Capture the cell that displays the provided text and extract its [X, Y] central coordinate. 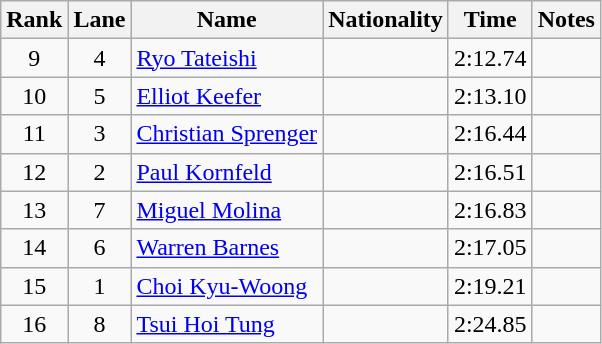
Notes [566, 20]
9 [34, 58]
2:16.51 [490, 172]
Miguel Molina [227, 210]
Rank [34, 20]
14 [34, 248]
16 [34, 324]
11 [34, 134]
2 [100, 172]
2:16.83 [490, 210]
2:19.21 [490, 286]
Warren Barnes [227, 248]
3 [100, 134]
10 [34, 96]
1 [100, 286]
2:24.85 [490, 324]
4 [100, 58]
2:16.44 [490, 134]
Tsui Hoi Tung [227, 324]
2:12.74 [490, 58]
13 [34, 210]
2:13.10 [490, 96]
Time [490, 20]
7 [100, 210]
Name [227, 20]
2:17.05 [490, 248]
Ryo Tateishi [227, 58]
Nationality [386, 20]
15 [34, 286]
6 [100, 248]
Paul Kornfeld [227, 172]
Elliot Keefer [227, 96]
12 [34, 172]
8 [100, 324]
Choi Kyu-Woong [227, 286]
Christian Sprenger [227, 134]
Lane [100, 20]
5 [100, 96]
